For the text-containing cell, return its midpoint in (X, Y) coordinate format. 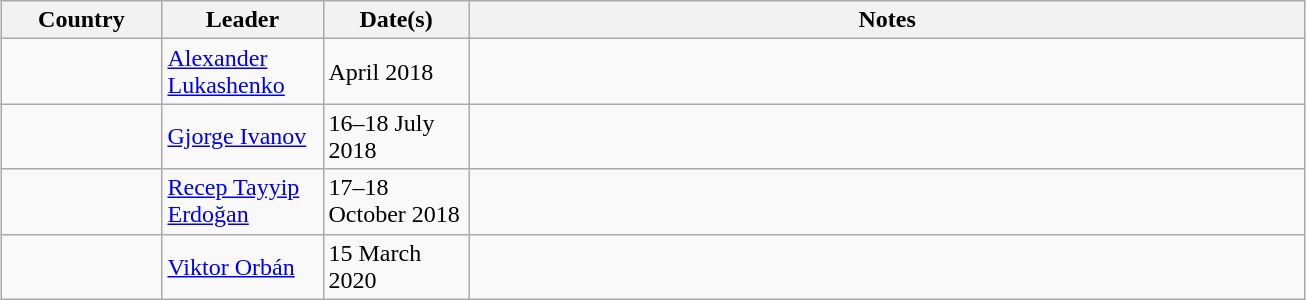
April 2018 (396, 72)
Gjorge Ivanov (242, 136)
15 March 2020 (396, 266)
Alexander Lukashenko (242, 72)
Recep Tayyip Erdoğan (242, 202)
Leader (242, 20)
Viktor Orbán (242, 266)
Notes (887, 20)
16–18 July 2018 (396, 136)
Country (82, 20)
17–18 October 2018 (396, 202)
Date(s) (396, 20)
